Return (X, Y) of the center of cell containing provided text 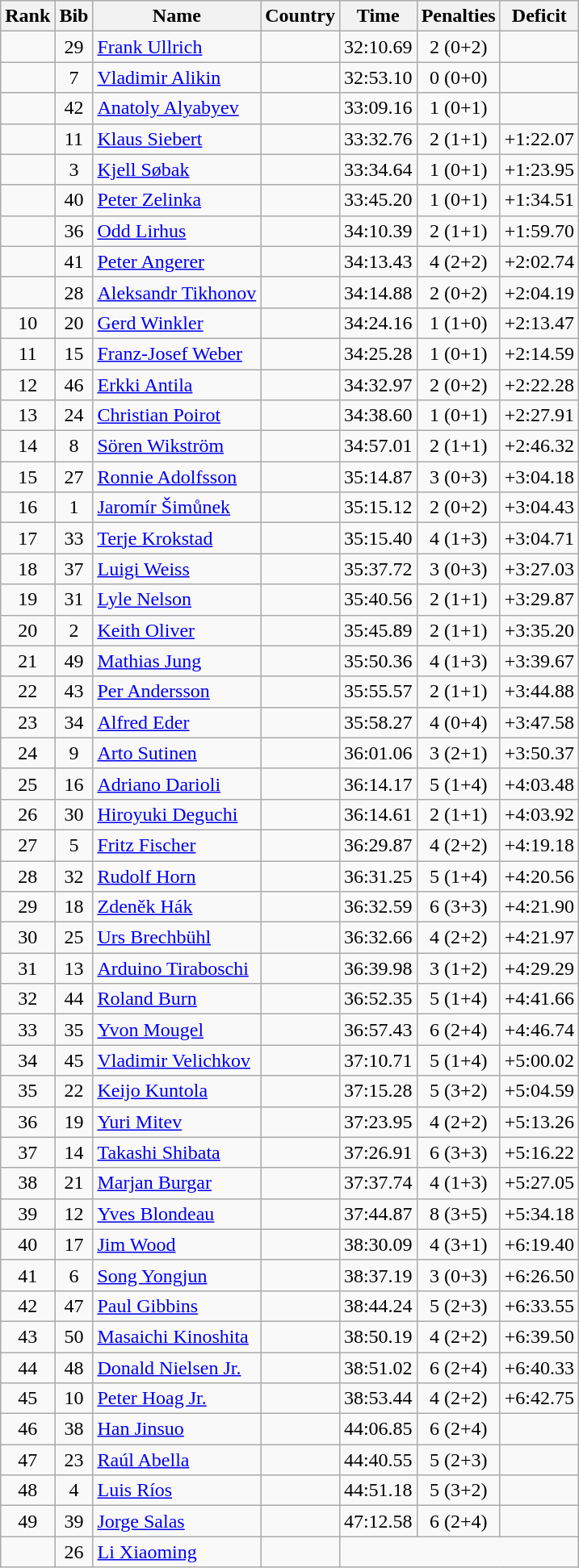
+2:14.59 (539, 353)
+2:02.74 (539, 261)
+2:22.28 (539, 385)
+4:20.56 (539, 876)
Erkki Antila (177, 385)
+1:23.95 (539, 169)
+5:00.02 (539, 1060)
32:53.10 (378, 77)
37:44.87 (378, 1214)
Fritz Fischer (177, 845)
Country (300, 16)
35:15.12 (378, 508)
34:57.01 (378, 446)
Terje Krokstad (177, 538)
Song Yongjun (177, 1275)
Luis Ríos (177, 1491)
33:32.76 (378, 139)
3 (2+1) (459, 753)
Paul Gibbins (177, 1306)
36:39.98 (378, 968)
36:31.25 (378, 876)
35:45.89 (378, 630)
Yves Blondeau (177, 1214)
34:32.97 (378, 385)
34:13.43 (378, 261)
47:12.58 (378, 1521)
5 (74, 845)
+4:46.74 (539, 1030)
+3:29.87 (539, 600)
Per Andersson (177, 692)
Peter Zelinka (177, 200)
Hiroyuki Deguchi (177, 814)
Bib (74, 16)
35:40.56 (378, 600)
38:53.44 (378, 1399)
Urs Brechbühl (177, 938)
+4:03.48 (539, 784)
3 (1+2) (459, 968)
+6:19.40 (539, 1244)
35:50.36 (378, 661)
36:14.61 (378, 814)
+5:04.59 (539, 1091)
Gerd Winkler (177, 323)
37:37.74 (378, 1183)
+6:26.50 (539, 1275)
+4:03.92 (539, 814)
Penalties (459, 16)
38:30.09 (378, 1244)
8 (74, 446)
+3:35.20 (539, 630)
9 (74, 753)
Mathias Jung (177, 661)
+5:34.18 (539, 1214)
Odd Lirhus (177, 231)
Vladimir Alikin (177, 77)
0 (0+0) (459, 77)
38:51.02 (378, 1368)
Lyle Nelson (177, 600)
Deficit (539, 16)
+1:34.51 (539, 200)
Takashi Shibata (177, 1152)
36:52.35 (378, 999)
Masaichi Kinoshita (177, 1336)
37:23.95 (378, 1122)
6 (74, 1275)
+6:39.50 (539, 1336)
44:51.18 (378, 1491)
36:14.17 (378, 784)
+4:21.97 (539, 938)
Jim Wood (177, 1244)
35:58.27 (378, 722)
+1:22.07 (539, 139)
+6:33.55 (539, 1306)
Adriano Darioli (177, 784)
4 (74, 1491)
+3:27.03 (539, 569)
35:15.40 (378, 538)
Kjell Søbak (177, 169)
Ronnie Adolfsson (177, 477)
Franz-Josef Weber (177, 353)
Peter Hoag Jr. (177, 1399)
33:34.64 (378, 169)
38:37.19 (378, 1275)
Aleksandr Tikhonov (177, 292)
44:06.85 (378, 1429)
+6:40.33 (539, 1368)
Name (177, 16)
+4:19.18 (539, 845)
+3:04.71 (539, 538)
Li Xiaoming (177, 1552)
1 (1+0) (459, 323)
+4:41.66 (539, 999)
+1:59.70 (539, 231)
35:55.57 (378, 692)
+5:16.22 (539, 1152)
7 (74, 77)
Keith Oliver (177, 630)
Jaromír Šimůnek (177, 508)
Han Jinsuo (177, 1429)
Klaus Siebert (177, 139)
Jorge Salas (177, 1521)
Rudolf Horn (177, 876)
+3:04.43 (539, 508)
1 (74, 508)
38:44.24 (378, 1306)
35:37.72 (378, 569)
Arto Sutinen (177, 753)
38:50.19 (378, 1336)
2 (74, 630)
+3:47.58 (539, 722)
36:32.66 (378, 938)
Rank (27, 16)
32:10.69 (378, 47)
35:14.87 (378, 477)
+3:39.67 (539, 661)
36:32.59 (378, 907)
+2:13.47 (539, 323)
33:09.16 (378, 108)
+2:27.91 (539, 416)
Time (378, 16)
Sören Wikström (177, 446)
Peter Angerer (177, 261)
36:29.87 (378, 845)
34:25.28 (378, 353)
Christian Poirot (177, 416)
Vladimir Velichkov (177, 1060)
50 (74, 1336)
34:24.16 (378, 323)
+4:29.29 (539, 968)
Alfred Eder (177, 722)
+3:04.18 (539, 477)
+3:44.88 (539, 692)
Donald Nielsen Jr. (177, 1368)
Luigi Weiss (177, 569)
Raúl Abella (177, 1460)
Yuri Mitev (177, 1122)
Arduino Tiraboschi (177, 968)
+2:04.19 (539, 292)
+4:21.90 (539, 907)
34:14.88 (378, 292)
4 (0+4) (459, 722)
+5:27.05 (539, 1183)
36:01.06 (378, 753)
Frank Ullrich (177, 47)
34:10.39 (378, 231)
3 (74, 169)
Zdeněk Hák (177, 907)
Keijo Kuntola (177, 1091)
+6:42.75 (539, 1399)
4 (3+1) (459, 1244)
36:57.43 (378, 1030)
+3:50.37 (539, 753)
34:38.60 (378, 416)
8 (3+5) (459, 1214)
44:40.55 (378, 1460)
37:26.91 (378, 1152)
+5:13.26 (539, 1122)
Anatoly Alyabyev (177, 108)
Roland Burn (177, 999)
37:10.71 (378, 1060)
Yvon Mougel (177, 1030)
33:45.20 (378, 200)
+2:46.32 (539, 446)
37:15.28 (378, 1091)
Marjan Burgar (177, 1183)
